Search for the cell housing the specified text and yield its [x, y] center coordinate. 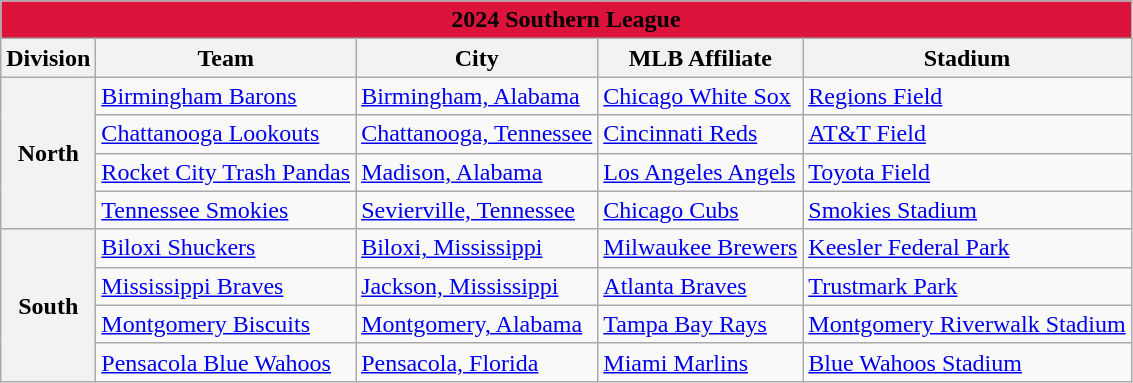
Tennessee Smokies [226, 210]
Chattanooga, Tennessee [477, 134]
Birmingham Barons [226, 96]
Team [226, 58]
Atlanta Braves [700, 286]
Cincinnati Reds [700, 134]
2024 Southern League [566, 20]
Tampa Bay Rays [700, 324]
Miami Marlins [700, 362]
Stadium [967, 58]
South [48, 305]
Biloxi, Mississippi [477, 248]
Montgomery Biscuits [226, 324]
Los Angeles Angels [700, 172]
Regions Field [967, 96]
Montgomery Riverwalk Stadium [967, 324]
Jackson, Mississippi [477, 286]
Montgomery, Alabama [477, 324]
North [48, 153]
Birmingham, Alabama [477, 96]
Pensacola, Florida [477, 362]
City [477, 58]
Pensacola Blue Wahoos [226, 362]
Trustmark Park [967, 286]
Rocket City Trash Pandas [226, 172]
Toyota Field [967, 172]
Sevierville, Tennessee [477, 210]
Mississippi Braves [226, 286]
Chicago White Sox [700, 96]
AT&T Field [967, 134]
Madison, Alabama [477, 172]
MLB Affiliate [700, 58]
Milwaukee Brewers [700, 248]
Biloxi Shuckers [226, 248]
Chicago Cubs [700, 210]
Division [48, 58]
Smokies Stadium [967, 210]
Chattanooga Lookouts [226, 134]
Keesler Federal Park [967, 248]
Blue Wahoos Stadium [967, 362]
